Determine the [X, Y] coordinate at the center of the cell enclosing the given text.  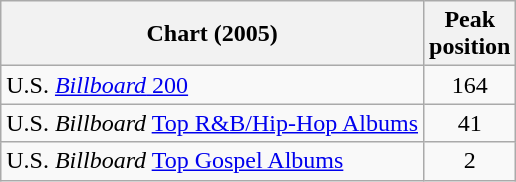
164 [470, 85]
2 [470, 161]
U.S. Billboard 200 [212, 85]
Peakposition [470, 34]
U.S. Billboard Top Gospel Albums [212, 161]
Chart (2005) [212, 34]
U.S. Billboard Top R&B/Hip-Hop Albums [212, 123]
41 [470, 123]
